Identify which cell holds the provided text, then report its [X, Y] central coordinate. 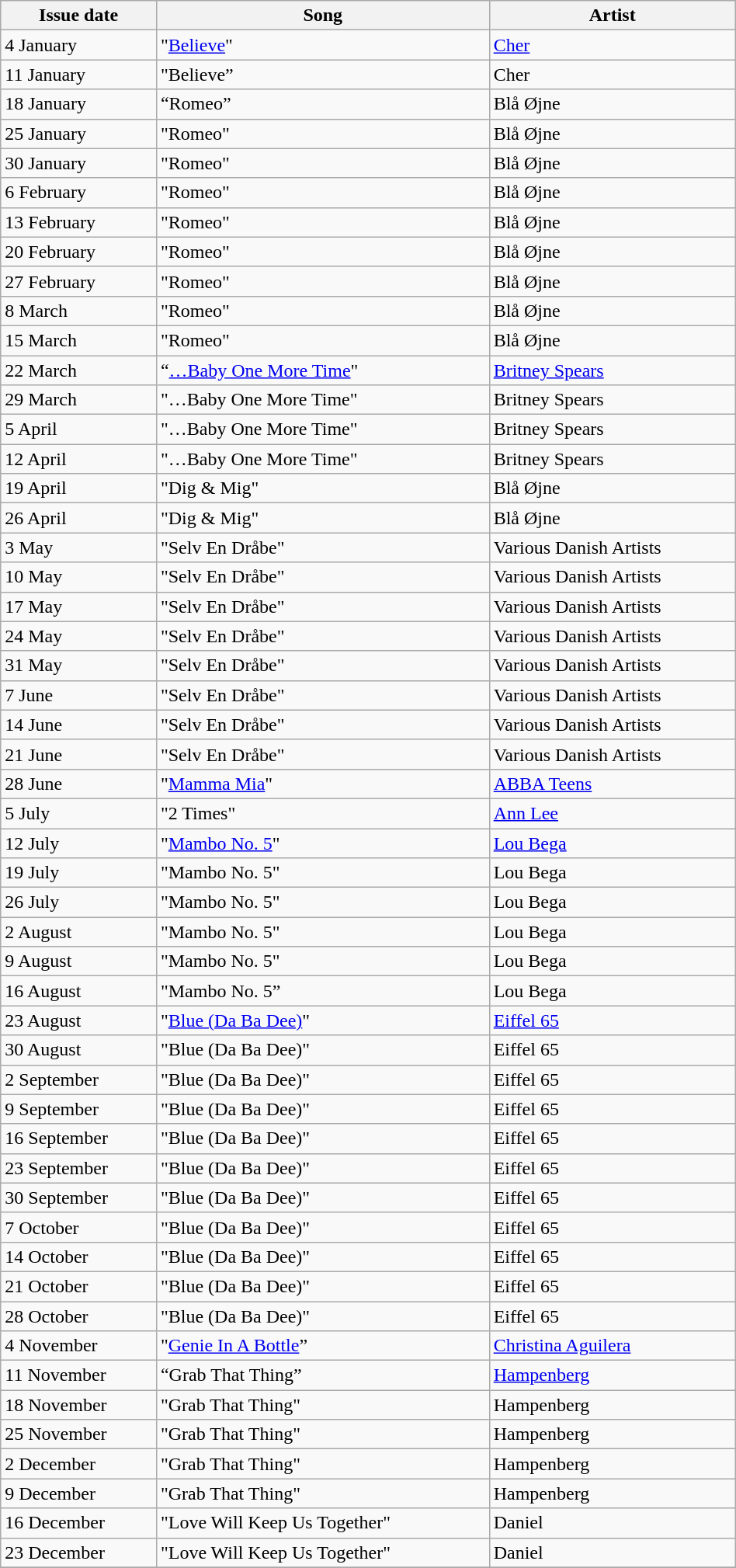
2 December [79, 1464]
"Believe” [323, 75]
"Genie In A Bottle” [323, 1346]
26 July [79, 902]
7 June [79, 695]
2 September [79, 1080]
21 October [79, 1286]
11 January [79, 75]
6 February [79, 193]
5 July [79, 813]
11 November [79, 1375]
16 December [79, 1523]
28 October [79, 1316]
30 August [79, 1050]
20 February [79, 252]
Issue date [79, 16]
“Grab That Thing” [323, 1375]
“…Baby One More Time" [323, 370]
3 May [79, 548]
15 March [79, 340]
"2 Times" [323, 813]
16 September [79, 1139]
25 January [79, 134]
23 September [79, 1168]
30 January [79, 163]
9 December [79, 1493]
23 August [79, 1020]
29 March [79, 400]
28 June [79, 784]
Artist [612, 16]
18 November [79, 1405]
19 July [79, 873]
23 December [79, 1552]
19 April [79, 488]
2 August [79, 932]
14 October [79, 1257]
24 May [79, 636]
12 April [79, 459]
16 August [79, 991]
8 March [79, 311]
7 October [79, 1227]
17 May [79, 607]
"Mamma Mia" [323, 784]
10 May [79, 577]
26 April [79, 518]
14 June [79, 725]
12 July [79, 843]
"Mambo No. 5” [323, 991]
18 January [79, 104]
27 February [79, 281]
5 April [79, 429]
ABBA Teens [612, 784]
25 November [79, 1434]
30 September [79, 1198]
"Believe" [323, 45]
9 September [79, 1109]
22 March [79, 370]
31 May [79, 666]
9 August [79, 961]
21 June [79, 754]
Christina Aguilera [612, 1346]
Ann Lee [612, 813]
Song [323, 16]
13 February [79, 222]
“Romeo” [323, 104]
4 January [79, 45]
4 November [79, 1346]
